Return (x, y) of the center of cell containing provided text 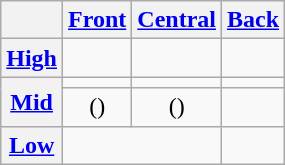
High (32, 58)
Front (98, 20)
Central (177, 20)
Mid (32, 102)
Back (254, 20)
Low (32, 145)
